Identify which cell holds the provided text, then report its (X, Y) central coordinate. 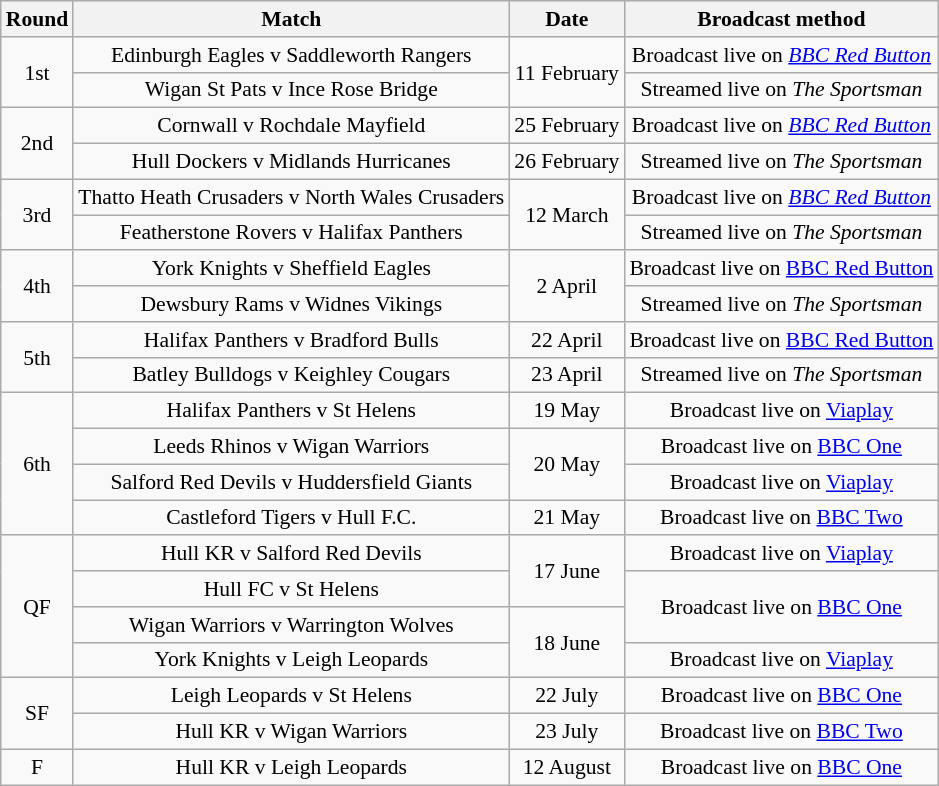
Leeds Rhinos v Wigan Warriors (291, 447)
23 April (566, 375)
23 July (566, 732)
Salford Red Devils v Huddersfield Giants (291, 482)
Date (566, 19)
Cornwall v Rochdale Mayfield (291, 126)
Castleford Tigers v Hull F.C. (291, 518)
F (38, 767)
Wigan Warriors v Warrington Wolves (291, 625)
21 May (566, 518)
Round (38, 19)
6th (38, 464)
19 May (566, 411)
Leigh Leopards v St Helens (291, 696)
2nd (38, 144)
25 February (566, 126)
Broadcast method (781, 19)
Halifax Panthers v St Helens (291, 411)
20 May (566, 464)
Match (291, 19)
QF (38, 607)
Halifax Panthers v Bradford Bulls (291, 340)
Batley Bulldogs v Keighley Cougars (291, 375)
York Knights v Sheffield Eagles (291, 269)
22 April (566, 340)
Hull KR v Leigh Leopards (291, 767)
26 February (566, 162)
Hull KR v Wigan Warriors (291, 732)
17 June (566, 572)
York Knights v Leigh Leopards (291, 660)
Dewsbury Rams v Widnes Vikings (291, 304)
Edinburgh Eagles v Saddleworth Rangers (291, 55)
Hull KR v Salford Red Devils (291, 554)
12 August (566, 767)
Hull Dockers v Midlands Hurricanes (291, 162)
11 February (566, 72)
18 June (566, 642)
3rd (38, 214)
1st (38, 72)
SF (38, 714)
4th (38, 286)
Featherstone Rovers v Halifax Panthers (291, 233)
12 March (566, 214)
5th (38, 358)
Thatto Heath Crusaders v North Wales Crusaders (291, 197)
Wigan St Pats v Ince Rose Bridge (291, 90)
Hull FC v St Helens (291, 589)
2 April (566, 286)
22 July (566, 696)
